Search for the cell housing the specified text and yield its (X, Y) center coordinate. 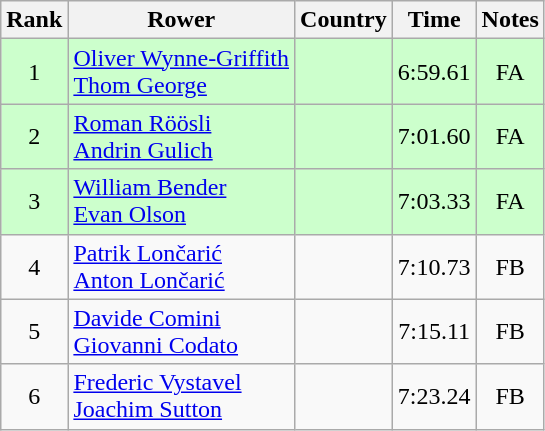
Country (344, 20)
Roman RöösliAndrin Gulich (182, 136)
William BenderEvan Olson (182, 202)
6:59.61 (434, 72)
Rower (182, 20)
6 (34, 396)
5 (34, 332)
Davide CominiGiovanni Codato (182, 332)
3 (34, 202)
Patrik LončarićAnton Lončarić (182, 266)
Notes (510, 20)
7:10.73 (434, 266)
7:03.33 (434, 202)
7:23.24 (434, 396)
Rank (34, 20)
4 (34, 266)
Time (434, 20)
7:15.11 (434, 332)
2 (34, 136)
7:01.60 (434, 136)
Frederic VystavelJoachim Sutton (182, 396)
Oliver Wynne-GriffithThom George (182, 72)
1 (34, 72)
